Scan for the cell matching the given text and deliver its [x, y] coordinate at center. 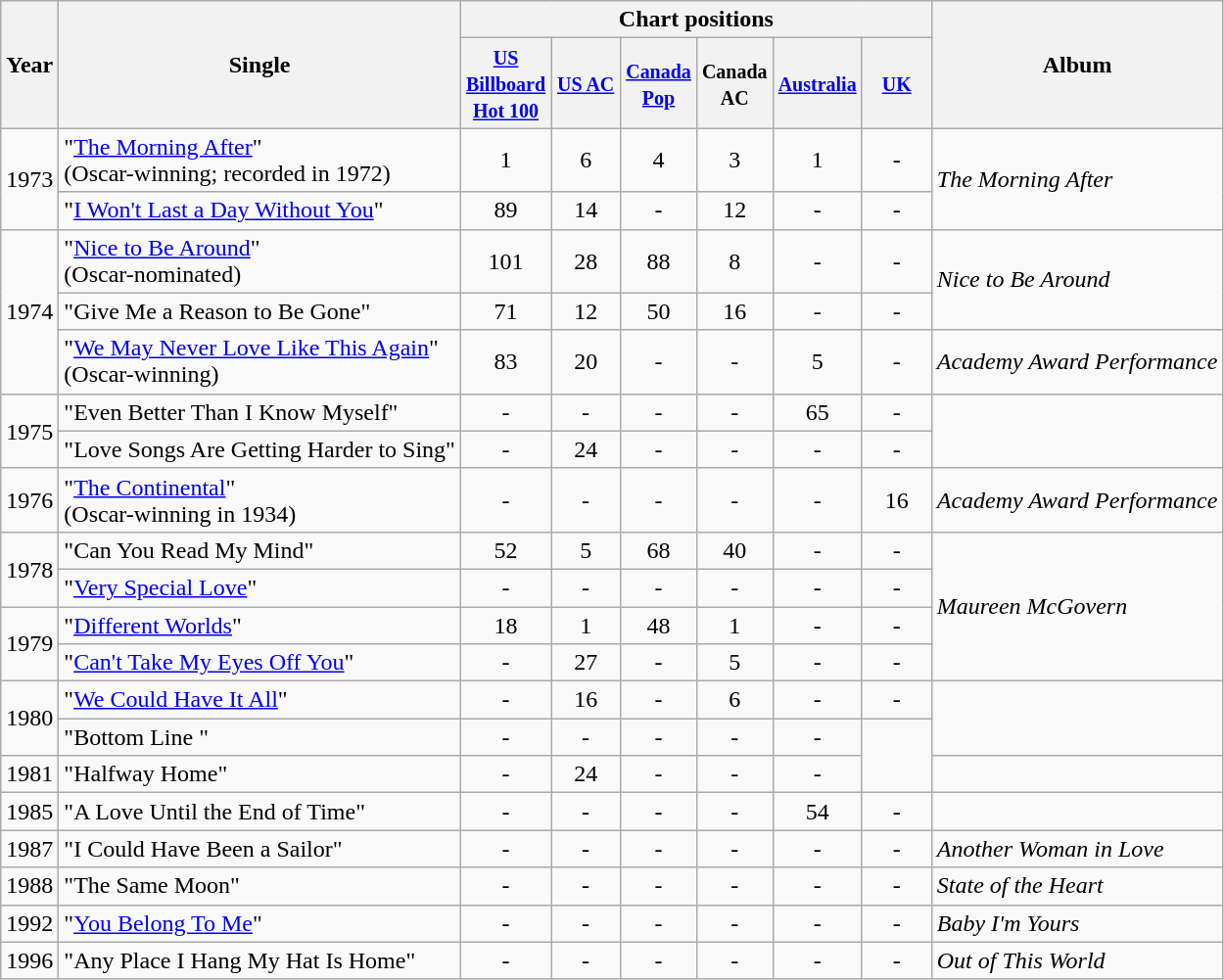
4 [659, 161]
"Halfway Home" [260, 774]
"Very Special Love" [260, 587]
"Love Songs Are Getting Harder to Sing" [260, 449]
88 [659, 260]
68 [659, 550]
Out of This World [1077, 960]
"We Could Have It All" [260, 700]
"You Belong To Me" [260, 923]
"We May Never Love Like This Again"(Oscar-winning) [260, 362]
"Even Better Than I Know Myself" [260, 412]
"Nice to Be Around"(Oscar-nominated) [260, 260]
UK [897, 83]
Canada AC [734, 83]
101 [505, 260]
27 [586, 663]
The Morning After [1077, 178]
1987 [29, 849]
52 [505, 550]
1996 [29, 960]
54 [817, 812]
"A Love Until the End of Time" [260, 812]
"Different Worlds" [260, 626]
65 [817, 412]
40 [734, 550]
"Can't Take My Eyes Off You" [260, 663]
1980 [29, 719]
1992 [29, 923]
State of the Heart [1077, 886]
71 [505, 311]
"The Same Moon" [260, 886]
28 [586, 260]
Single [260, 65]
US AC [586, 83]
20 [586, 362]
83 [505, 362]
"The Continental"(Oscar-winning in 1934) [260, 499]
"Can You Read My Mind" [260, 550]
Baby I'm Yours [1077, 923]
1978 [29, 569]
18 [505, 626]
"I Could Have Been a Sailor" [260, 849]
Nice to Be Around [1077, 280]
1974 [29, 311]
1976 [29, 499]
US Billboard Hot 100 [505, 83]
Album [1077, 65]
"The Morning After"(Oscar-winning; recorded in 1972) [260, 161]
"Bottom Line " [260, 737]
1973 [29, 178]
1979 [29, 644]
8 [734, 260]
"I Won't Last a Day Without You" [260, 210]
Chart positions [695, 20]
1988 [29, 886]
Canada Pop [659, 83]
1985 [29, 812]
14 [586, 210]
1981 [29, 774]
Year [29, 65]
"Any Place I Hang My Hat Is Home" [260, 960]
89 [505, 210]
Australia [817, 83]
Another Woman in Love [1077, 849]
Maureen McGovern [1077, 606]
3 [734, 161]
50 [659, 311]
"Give Me a Reason to Be Gone" [260, 311]
48 [659, 626]
1975 [29, 431]
